Return [x, y] of the center of cell containing provided text 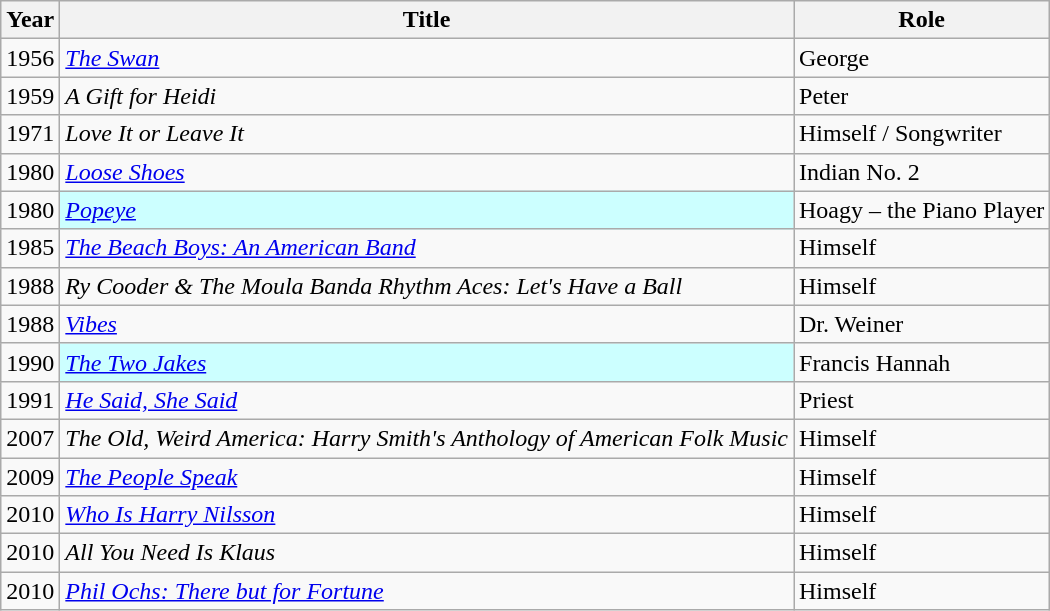
Peter [922, 96]
1991 [30, 400]
All You Need Is Klaus [427, 553]
The Old, Weird America: Harry Smith's Anthology of American Folk Music [427, 438]
A Gift for Heidi [427, 96]
Phil Ochs: There but for Fortune [427, 591]
Himself / Songwriter [922, 134]
2007 [30, 438]
Priest [922, 400]
Who Is Harry Nilsson [427, 515]
1971 [30, 134]
Love It or Leave It [427, 134]
Francis Hannah [922, 362]
1959 [30, 96]
Popeye [427, 210]
Title [427, 20]
The Beach Boys: An American Band [427, 248]
Year [30, 20]
Role [922, 20]
Dr. Weiner [922, 324]
1985 [30, 248]
Indian No. 2 [922, 172]
1956 [30, 58]
The Swan [427, 58]
He Said, She Said [427, 400]
George [922, 58]
The Two Jakes [427, 362]
Loose Shoes [427, 172]
Hoagy – the Piano Player [922, 210]
1990 [30, 362]
Ry Cooder & The Moula Banda Rhythm Aces: Let's Have a Ball [427, 286]
The People Speak [427, 477]
2009 [30, 477]
Vibes [427, 324]
